Capture the cell that displays the provided text and extract its (x, y) central coordinate. 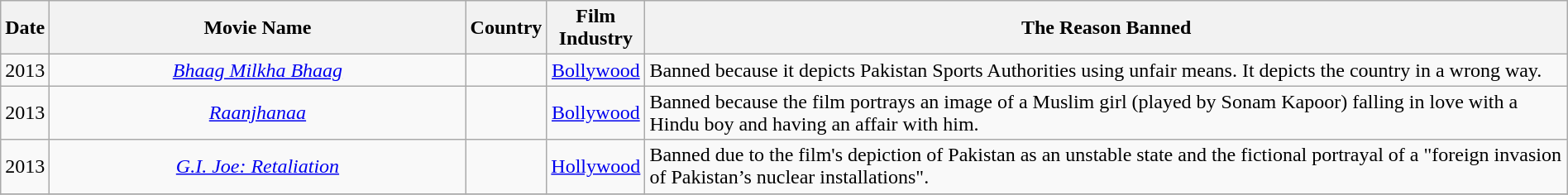
Banned because the film portrays an image of a Muslim girl (played by Sonam Kapoor) falling in love with a Hindu boy and having an affair with him. (1107, 112)
G.I. Joe: Retaliation (258, 167)
Banned because it depicts Pakistan Sports Authorities using unfair means. It depicts the country in a wrong way. (1107, 70)
Date (25, 28)
The Reason Banned (1107, 28)
Movie Name (258, 28)
Bhaag Milkha Bhaag (258, 70)
Country (506, 28)
Raanjhanaa (258, 112)
Film Industry (595, 28)
Hollywood (595, 167)
